Scan for the cell matching the given text and deliver its [X, Y] coordinate at center. 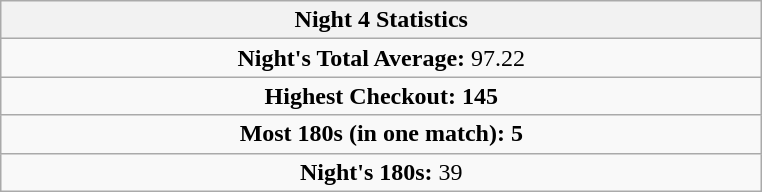
Most 180s (in one match): 5 [382, 134]
Night's 180s: 39 [382, 172]
Night's Total Average: 97.22 [382, 58]
Night 4 Statistics [382, 20]
Highest Checkout: 145 [382, 96]
